Return (x, y) of the center of cell containing provided text 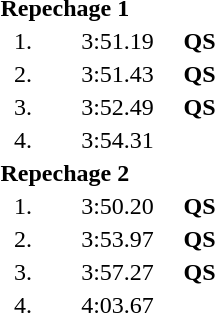
3:52.49 (118, 107)
3:50.20 (118, 206)
3:51.19 (118, 41)
3:53.97 (118, 239)
3:51.43 (118, 74)
3:54.31 (118, 140)
3:57.27 (118, 272)
